Capture the cell that displays the provided text and extract its (X, Y) central coordinate. 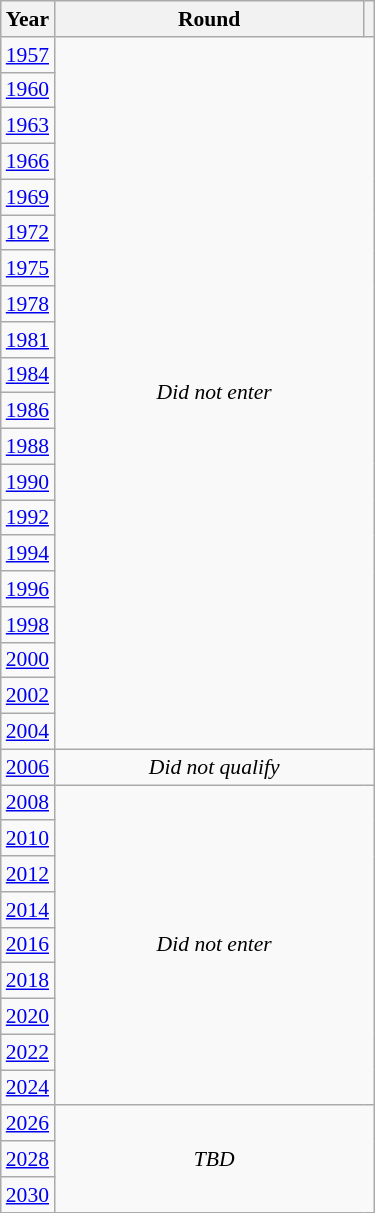
2018 (28, 981)
1996 (28, 589)
1960 (28, 90)
1994 (28, 554)
1984 (28, 375)
2022 (28, 1052)
1969 (28, 197)
2012 (28, 874)
1986 (28, 411)
2030 (28, 1195)
2020 (28, 1017)
1998 (28, 625)
2006 (28, 767)
2010 (28, 839)
Year (28, 19)
1992 (28, 518)
1972 (28, 233)
1963 (28, 126)
2000 (28, 660)
2002 (28, 696)
1988 (28, 447)
1978 (28, 304)
2028 (28, 1159)
Did not qualify (214, 767)
1975 (28, 269)
TBD (214, 1160)
2004 (28, 732)
2008 (28, 803)
Round (209, 19)
2026 (28, 1124)
1957 (28, 55)
2014 (28, 910)
2016 (28, 945)
1981 (28, 340)
1990 (28, 482)
2024 (28, 1088)
1966 (28, 162)
